Provide the [X, Y] coordinate of the cell's center where the given text is located.  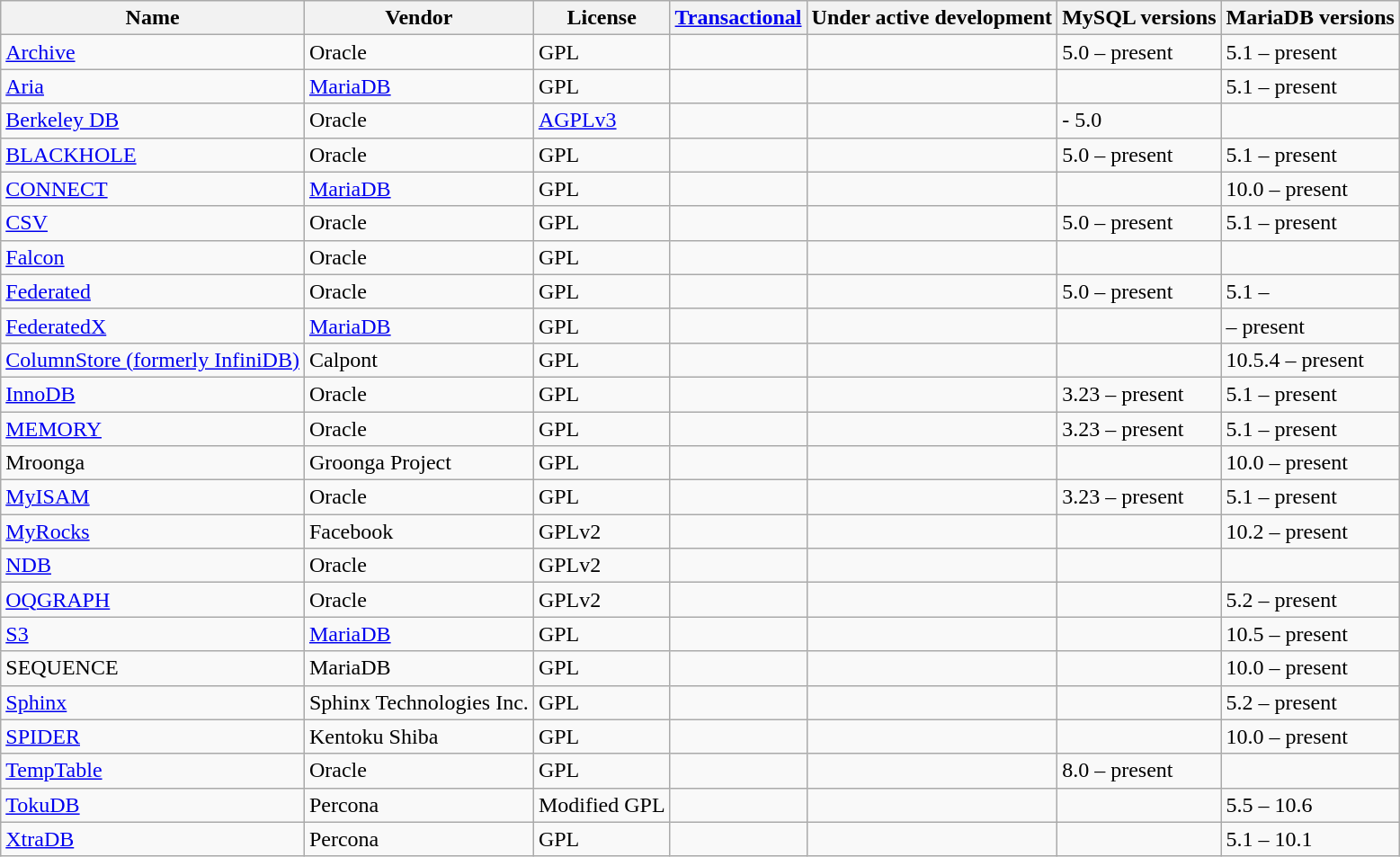
10.5.4 – present [1310, 360]
5.5 – 10.6 [1310, 805]
Vendor [419, 18]
Sphinx [153, 702]
Archive [153, 52]
Name [153, 18]
CSV [153, 223]
MyISAM [153, 497]
– present [1310, 326]
Transactional [738, 18]
TempTable [153, 771]
FederatedX [153, 326]
5.1 – 10.1 [1310, 839]
Berkeley DB [153, 121]
Mroonga [153, 463]
Facebook [419, 531]
MySQL versions [1139, 18]
AGPLv3 [602, 121]
Federated [153, 291]
BLACKHOLE [153, 155]
XtraDB [153, 839]
S3 [153, 634]
Sphinx Technologies Inc. [419, 702]
ColumnStore (formerly InfiniDB) [153, 360]
Groonga Project [419, 463]
Modified GPL [602, 805]
10.2 – present [1310, 531]
CONNECT [153, 189]
TokuDB [153, 805]
MyRocks [153, 531]
NDB [153, 566]
SEQUENCE [153, 668]
10.5 – present [1310, 634]
License [602, 18]
8.0 – present [1139, 771]
Calpont [419, 360]
MEMORY [153, 429]
- 5.0 [1139, 121]
Falcon [153, 257]
Kentoku Shiba [419, 736]
OQGRAPH [153, 600]
MariaDB versions [1310, 18]
5.1 – [1310, 291]
InnoDB [153, 394]
Under active development [932, 18]
SPIDER [153, 736]
Aria [153, 86]
